Output the (x, y) coordinate of the center of the cell containing the given text.  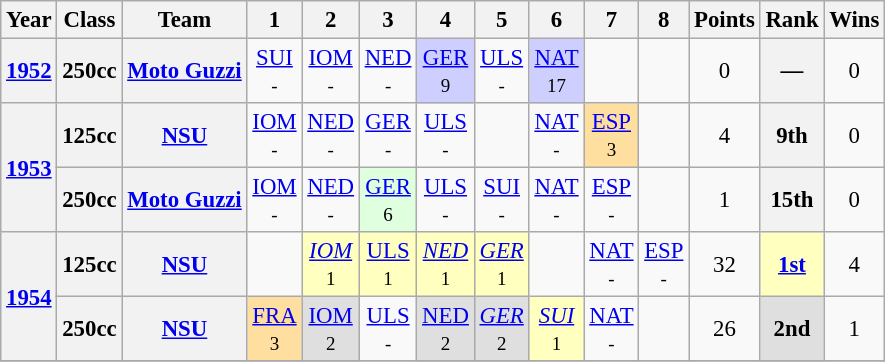
Team (184, 20)
Rank (792, 20)
3 (388, 20)
32 (724, 264)
IOM1 (330, 264)
9th (792, 136)
2nd (792, 330)
GER1 (502, 264)
8 (664, 20)
1953 (29, 168)
IOM2 (330, 330)
Wins (854, 20)
1st (792, 264)
1952 (29, 72)
GER- (388, 136)
6 (556, 20)
26 (724, 330)
GER2 (502, 330)
ULS1 (388, 264)
Points (724, 20)
GER9 (446, 72)
— (792, 72)
15th (792, 200)
ESP3 (612, 136)
NED2 (446, 330)
Class (90, 20)
1954 (29, 296)
GER6 (388, 200)
5 (502, 20)
Year (29, 20)
NED1 (446, 264)
7 (612, 20)
2 (330, 20)
SUI1 (556, 330)
FRA3 (274, 330)
NAT17 (556, 72)
